Provide the (x, y) coordinate of the cell's center where the given text is located.  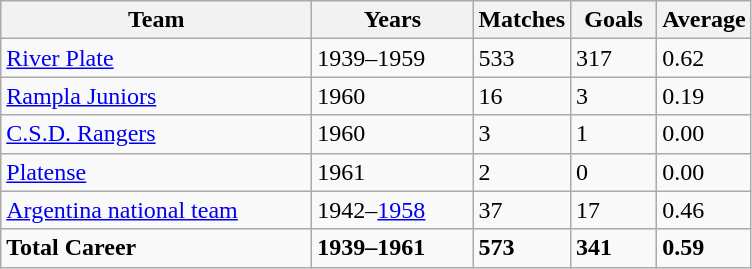
17 (614, 210)
16 (522, 96)
37 (522, 210)
Platense (156, 172)
Years (392, 20)
341 (614, 248)
533 (522, 58)
1961 (392, 172)
Goals (614, 20)
Total Career (156, 248)
River Plate (156, 58)
0.46 (704, 210)
0.59 (704, 248)
C.S.D. Rangers (156, 134)
1942–1958 (392, 210)
1939–1961 (392, 248)
317 (614, 58)
2 (522, 172)
573 (522, 248)
0.62 (704, 58)
0 (614, 172)
Rampla Juniors (156, 96)
1 (614, 134)
1939–1959 (392, 58)
0.19 (704, 96)
Argentina national team (156, 210)
Team (156, 20)
Matches (522, 20)
Average (704, 20)
